From the cell containing the given text, extract its center point as (x, y) coordinate. 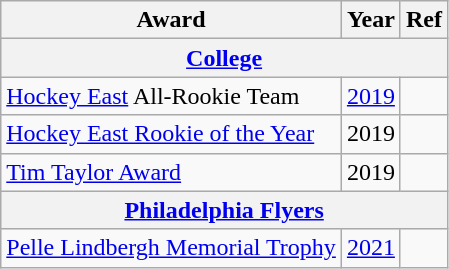
Ref (424, 20)
Year (370, 20)
Tim Taylor Award (172, 172)
Philadelphia Flyers (224, 210)
College (224, 58)
Award (172, 20)
Pelle Lindbergh Memorial Trophy (172, 248)
2021 (370, 248)
Hockey East All-Rookie Team (172, 96)
Hockey East Rookie of the Year (172, 134)
